Search for the cell housing the specified text and yield its [X, Y] center coordinate. 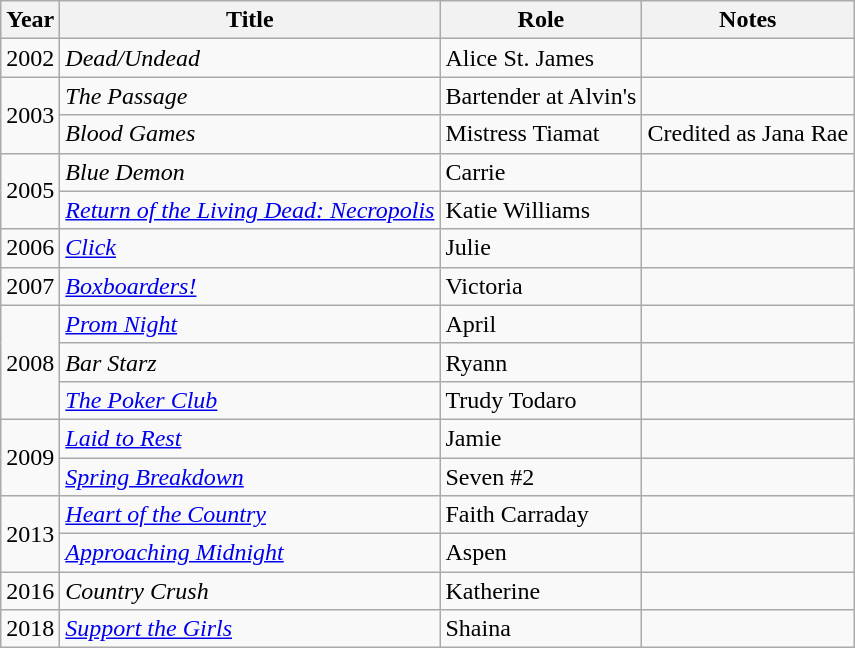
Dead/Undead [250, 58]
Laid to Rest [250, 438]
April [541, 324]
Seven #2 [541, 477]
Faith Carraday [541, 515]
Role [541, 20]
The Passage [250, 96]
Bar Starz [250, 362]
Title [250, 20]
Bartender at Alvin's [541, 96]
Jamie [541, 438]
Trudy Todaro [541, 400]
Credited as Jana Rae [748, 134]
2005 [30, 191]
2016 [30, 591]
Mistress Tiamat [541, 134]
Carrie [541, 172]
Year [30, 20]
Click [250, 248]
The Poker Club [250, 400]
2009 [30, 457]
Boxboarders! [250, 286]
2018 [30, 629]
Alice St. James [541, 58]
Notes [748, 20]
2006 [30, 248]
2003 [30, 115]
2013 [30, 534]
2007 [30, 286]
Shaina [541, 629]
Spring Breakdown [250, 477]
Prom Night [250, 324]
2002 [30, 58]
Heart of the Country [250, 515]
Support the Girls [250, 629]
Ryann [541, 362]
Country Crush [250, 591]
Victoria [541, 286]
Katie Williams [541, 210]
2008 [30, 362]
Blood Games [250, 134]
Approaching Midnight [250, 553]
Katherine [541, 591]
Blue Demon [250, 172]
Julie [541, 248]
Return of the Living Dead: Necropolis [250, 210]
Aspen [541, 553]
